Scan for the cell matching the given text and deliver its [X, Y] coordinate at center. 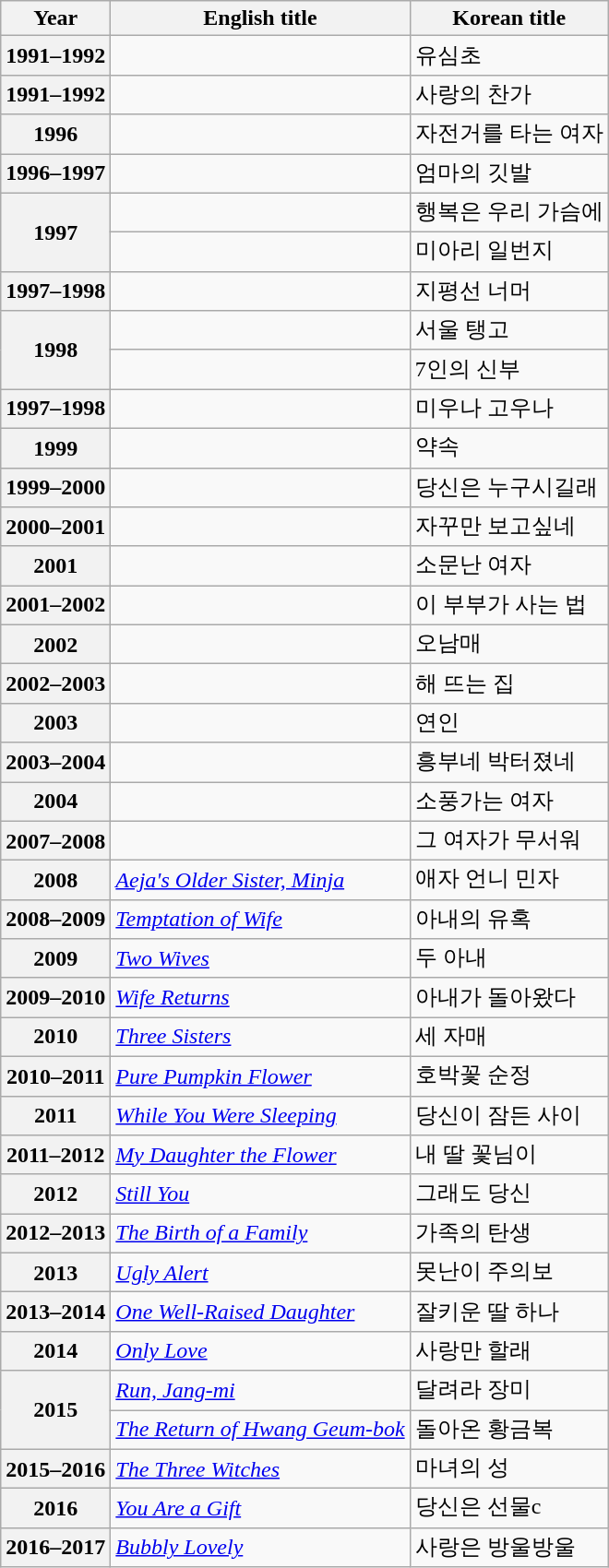
자전거를 타는 여자 [509, 135]
2008 [55, 880]
2000–2001 [55, 528]
소문난 여자 [509, 566]
2015 [55, 1409]
Run, Jang-mi [260, 1391]
2010 [55, 1037]
2001 [55, 566]
1998 [55, 350]
2003–2004 [55, 762]
The Three Witches [260, 1468]
2002–2003 [55, 684]
The Birth of a Family [260, 1234]
소풍가는 여자 [509, 802]
달려라 장미 [509, 1391]
미우나 고우나 [509, 410]
The Return of Hwang Geum-bok [260, 1430]
호박꽃 순정 [509, 1075]
2016–2017 [55, 1548]
2003 [55, 723]
당신은 누구시길래 [509, 487]
서울 탱고 [509, 330]
2001–2002 [55, 605]
My Daughter the Flower [260, 1155]
English title [260, 18]
해 뜨는 집 [509, 684]
유심초 [509, 55]
가족의 탄생 [509, 1234]
Three Sisters [260, 1037]
2010–2011 [55, 1075]
사랑의 찬가 [509, 94]
마녀의 성 [509, 1468]
사랑은 방울방울 [509, 1548]
엄마의 깃발 [509, 173]
약속 [509, 448]
아내의 유혹 [509, 919]
흥부네 박터졌네 [509, 762]
1999–2000 [55, 487]
연인 [509, 723]
당신이 잠든 사이 [509, 1116]
사랑만 할래 [509, 1350]
자꾸만 보고싶네 [509, 528]
Pure Pumpkin Flower [260, 1075]
세 자매 [509, 1037]
Korean title [509, 18]
미아리 일번지 [509, 253]
2016 [55, 1509]
2012–2013 [55, 1234]
못난이 주의보 [509, 1273]
2011–2012 [55, 1155]
Ugly Alert [260, 1273]
Two Wives [260, 959]
잘키운 딸 하나 [509, 1312]
Bubbly Lovely [260, 1548]
이 부부가 사는 법 [509, 605]
지평선 너머 [509, 291]
You Are a Gift [260, 1509]
1996 [55, 135]
Aeja's Older Sister, Minja [260, 880]
Only Love [260, 1350]
당신은 선물c [509, 1509]
While You Were Sleeping [260, 1116]
아내가 돌아왔다 [509, 998]
1999 [55, 448]
2014 [55, 1350]
Year [55, 18]
1996–1997 [55, 173]
7인의 신부 [509, 369]
2012 [55, 1194]
2007–2008 [55, 841]
행복은 우리 가슴에 [509, 212]
2011 [55, 1116]
2004 [55, 802]
1997 [55, 232]
2002 [55, 644]
두 아내 [509, 959]
애자 언니 민자 [509, 880]
Temptation of Wife [260, 919]
2008–2009 [55, 919]
Still You [260, 1194]
돌아온 황금복 [509, 1430]
오남매 [509, 644]
2013–2014 [55, 1312]
내 딸 꽃님이 [509, 1155]
그 여자가 무서워 [509, 841]
2013 [55, 1273]
2009 [55, 959]
Wife Returns [260, 998]
그래도 당신 [509, 1194]
2009–2010 [55, 998]
One Well-Raised Daughter [260, 1312]
2015–2016 [55, 1468]
